Pinpoint the cell where the given text exists, returning its (X, Y) midpoint coordinate. 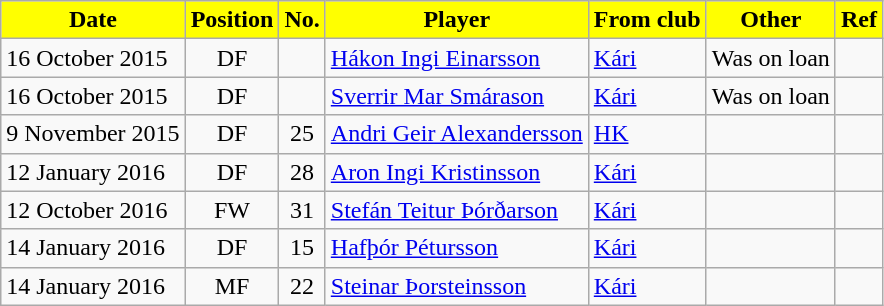
15 (302, 248)
Andri Geir Alexandersson (456, 134)
Hákon Ingi Einarsson (456, 58)
Position (232, 20)
12 January 2016 (93, 172)
Ref (858, 20)
25 (302, 134)
HK (647, 134)
No. (302, 20)
FW (232, 210)
31 (302, 210)
Player (456, 20)
Steinar Þorsteinsson (456, 286)
Aron Ingi Kristinsson (456, 172)
12 October 2016 (93, 210)
22 (302, 286)
From club (647, 20)
9 November 2015 (93, 134)
Other (770, 20)
MF (232, 286)
Hafþór Pétursson (456, 248)
Sverrir Mar Smárason (456, 96)
Stefán Teitur Þórðarson (456, 210)
Date (93, 20)
28 (302, 172)
